Determine the [X, Y] coordinate at the center of the cell enclosing the given text.  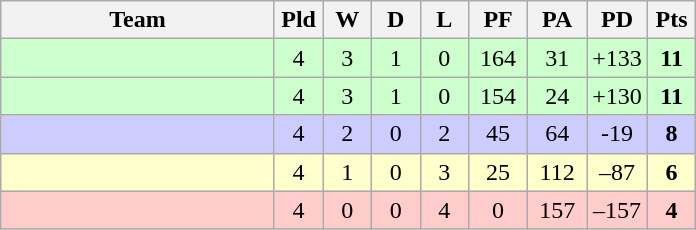
-19 [618, 134]
Team [138, 20]
8 [672, 134]
+133 [618, 58]
112 [558, 172]
154 [498, 96]
25 [498, 172]
157 [558, 210]
Pld [298, 20]
–87 [618, 172]
164 [498, 58]
45 [498, 134]
64 [558, 134]
+130 [618, 96]
W [348, 20]
24 [558, 96]
L [444, 20]
Pts [672, 20]
31 [558, 58]
6 [672, 172]
PA [558, 20]
D [396, 20]
–157 [618, 210]
PF [498, 20]
PD [618, 20]
